Provide the [X, Y] coordinate of the cell's center where the given text is located.  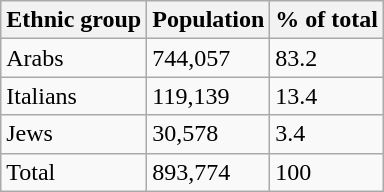
3.4 [327, 134]
% of total [327, 20]
13.4 [327, 96]
119,139 [208, 96]
Population [208, 20]
893,774 [208, 172]
744,057 [208, 58]
Jews [74, 134]
Arabs [74, 58]
Ethnic group [74, 20]
Total [74, 172]
30,578 [208, 134]
Italians [74, 96]
100 [327, 172]
83.2 [327, 58]
